Identify which cell holds the provided text, then report its [x, y] central coordinate. 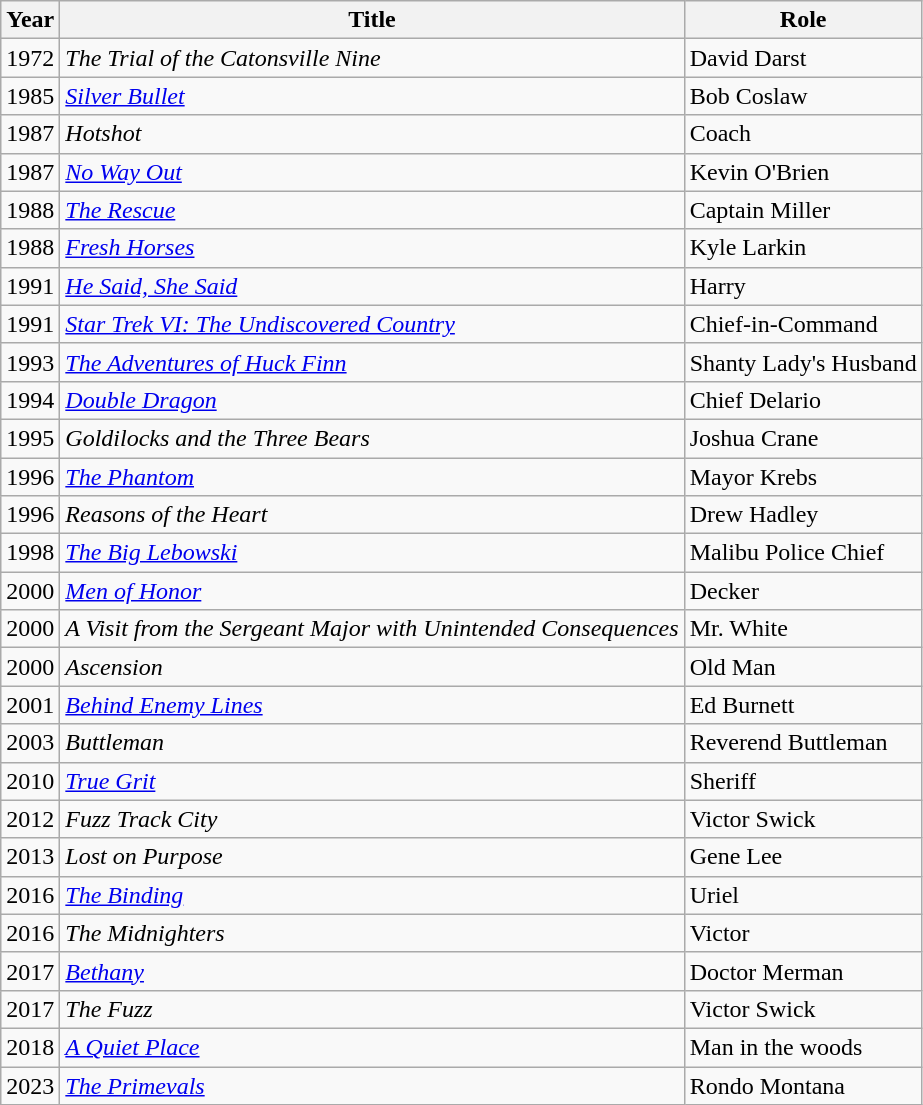
2001 [30, 705]
Captain Miller [803, 210]
The Trial of the Catonsville Nine [372, 58]
The Adventures of Huck Finn [372, 362]
Year [30, 20]
David Darst [803, 58]
The Primevals [372, 1085]
Man in the woods [803, 1047]
Bethany [372, 971]
Sheriff [803, 781]
Coach [803, 134]
The Binding [372, 895]
Gene Lee [803, 857]
Mayor Krebs [803, 477]
Silver Bullet [372, 96]
Lost on Purpose [372, 857]
Ed Burnett [803, 705]
Drew Hadley [803, 515]
1995 [30, 438]
Title [372, 20]
Reverend Buttleman [803, 743]
Fresh Horses [372, 248]
Buttleman [372, 743]
Victor [803, 933]
Chief-in-Command [803, 324]
The Fuzz [372, 1009]
A Visit from the Sergeant Major with Unintended Consequences [372, 629]
Joshua Crane [803, 438]
Uriel [803, 895]
Shanty Lady's Husband [803, 362]
Mr. White [803, 629]
No Way Out [372, 172]
2003 [30, 743]
2023 [30, 1085]
2010 [30, 781]
Chief Delario [803, 400]
Kyle Larkin [803, 248]
Malibu Police Chief [803, 553]
The Big Lebowski [372, 553]
1994 [30, 400]
Rondo Montana [803, 1085]
Ascension [372, 667]
A Quiet Place [372, 1047]
Behind Enemy Lines [372, 705]
Star Trek VI: The Undiscovered Country [372, 324]
Hotshot [372, 134]
Harry [803, 286]
Kevin O'Brien [803, 172]
The Midnighters [372, 933]
2018 [30, 1047]
2013 [30, 857]
Bob Coslaw [803, 96]
Doctor Merman [803, 971]
Fuzz Track City [372, 819]
True Grit [372, 781]
Role [803, 20]
The Rescue [372, 210]
The Phantom [372, 477]
1998 [30, 553]
He Said, She Said [372, 286]
Double Dragon [372, 400]
2012 [30, 819]
Men of Honor [372, 591]
Goldilocks and the Three Bears [372, 438]
Reasons of the Heart [372, 515]
1985 [30, 96]
1993 [30, 362]
Old Man [803, 667]
1972 [30, 58]
Decker [803, 591]
